Pinpoint the cell where the given text exists, returning its (x, y) midpoint coordinate. 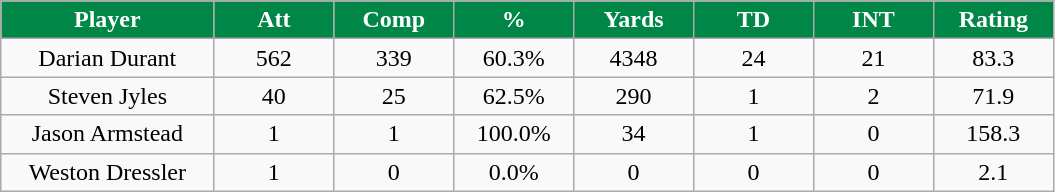
Steven Jyles (108, 96)
71.9 (993, 96)
40 (274, 96)
INT (873, 20)
62.5% (514, 96)
TD (754, 20)
34 (634, 134)
290 (634, 96)
Jason Armstead (108, 134)
83.3 (993, 58)
24 (754, 58)
21 (873, 58)
339 (394, 58)
Comp (394, 20)
4348 (634, 58)
60.3% (514, 58)
100.0% (514, 134)
Att (274, 20)
% (514, 20)
2.1 (993, 172)
Weston Dressler (108, 172)
562 (274, 58)
2 (873, 96)
Darian Durant (108, 58)
25 (394, 96)
Rating (993, 20)
158.3 (993, 134)
0.0% (514, 172)
Yards (634, 20)
Player (108, 20)
